Provide the (x, y) coordinate of the cell's center where the given text is located.  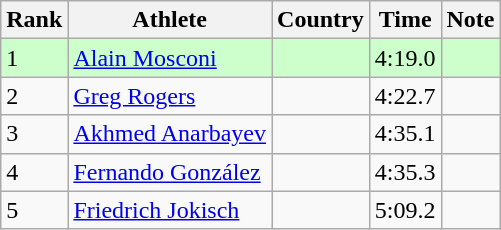
Rank (34, 20)
5 (34, 210)
Country (321, 20)
4 (34, 172)
Friedrich Jokisch (170, 210)
2 (34, 96)
4:22.7 (405, 96)
Note (470, 20)
Time (405, 20)
3 (34, 134)
Akhmed Anarbayev (170, 134)
Greg Rogers (170, 96)
4:35.1 (405, 134)
1 (34, 58)
5:09.2 (405, 210)
Alain Mosconi (170, 58)
Athlete (170, 20)
4:19.0 (405, 58)
4:35.3 (405, 172)
Fernando González (170, 172)
